Detect which cell encompasses the target text, then output its (x, y) center coordinate. 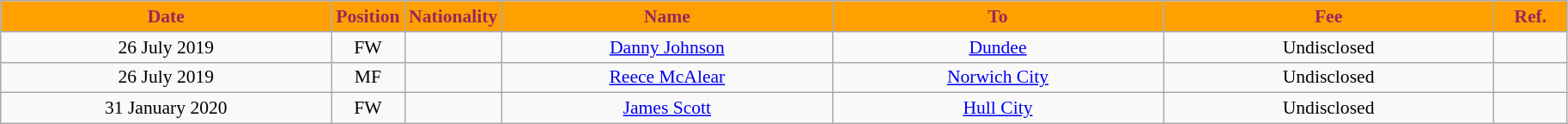
To (998, 16)
James Scott (666, 108)
Position (368, 16)
Ref. (1530, 16)
Date (167, 16)
31 January 2020 (167, 108)
Dundee (998, 47)
Danny Johnson (666, 47)
Norwich City (998, 77)
Fee (1329, 16)
Reece McAlear (666, 77)
Hull City (998, 108)
Name (666, 16)
MF (368, 77)
Nationality (453, 16)
